Search for the cell housing the specified text and yield its (x, y) center coordinate. 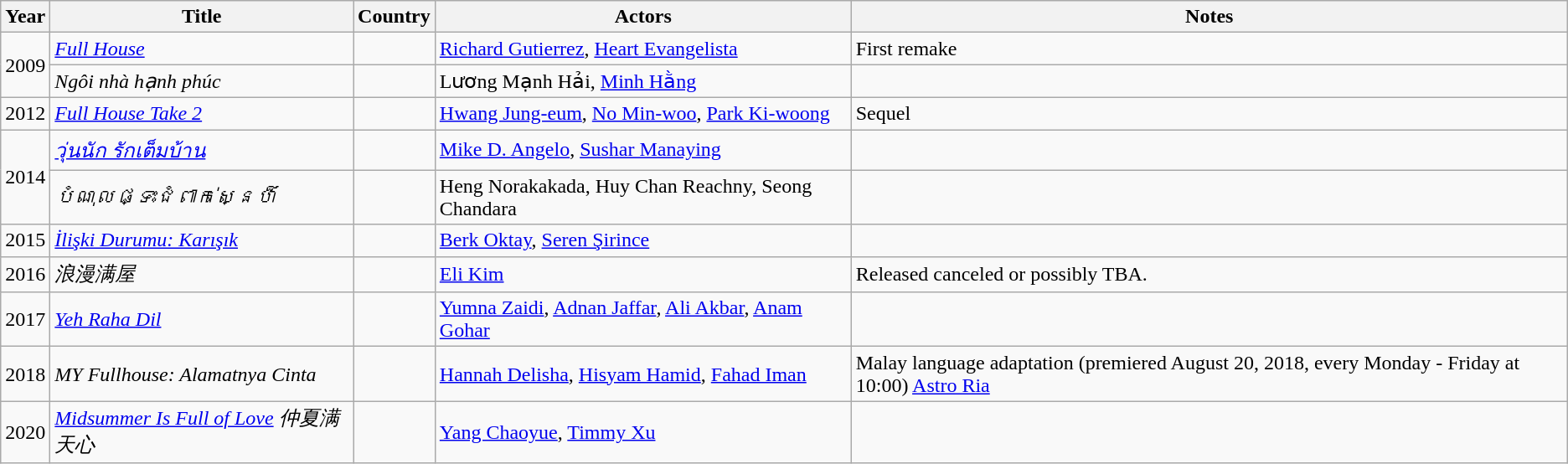
Midsummer Is Full of Love 仲夏满天心 (202, 432)
2009 (25, 65)
浪漫满屋 (202, 275)
Country (395, 17)
Ngôi nhà hạnh phúc (202, 81)
วุ่นนัก รักเต็มบ้าน (202, 149)
İlişki Durumu: Karışık (202, 240)
Full House (202, 49)
Eli Kim (643, 275)
First remake (1210, 49)
Full House Take 2 (202, 113)
Lương Mạnh Hải, Minh Hằng (643, 81)
MY Fullhouse: Alamatnya Cinta (202, 374)
2018 (25, 374)
Notes (1210, 17)
Malay language adaptation (premiered August 20, 2018, every Monday - Friday at 10:00) Astro Ria (1210, 374)
Hannah Delisha, Hisyam Hamid, Fahad Iman (643, 374)
បំណុលផ្ទះជំពាក់ស្នេហ៏ (202, 198)
Yang Chaoyue, Timmy Xu (643, 432)
2015 (25, 240)
Released canceled or possibly TBA. (1210, 275)
Hwang Jung-eum, No Min-woo, Park Ki-woong (643, 113)
2012 (25, 113)
Year (25, 17)
2020 (25, 432)
2017 (25, 320)
Richard Gutierrez, Heart Evangelista (643, 49)
Berk Oktay, Seren Şirince (643, 240)
Actors (643, 17)
Yeh Raha Dil (202, 320)
2014 (25, 177)
Mike D. Angelo, Sushar Manaying (643, 149)
2016 (25, 275)
Sequel (1210, 113)
Yumna Zaidi, Adnan Jaffar, Ali Akbar, Anam Gohar (643, 320)
Title (202, 17)
Heng Norakakada, Huy Chan Reachny, Seong Chandara (643, 198)
